Capture the cell that displays the provided text and extract its (x, y) central coordinate. 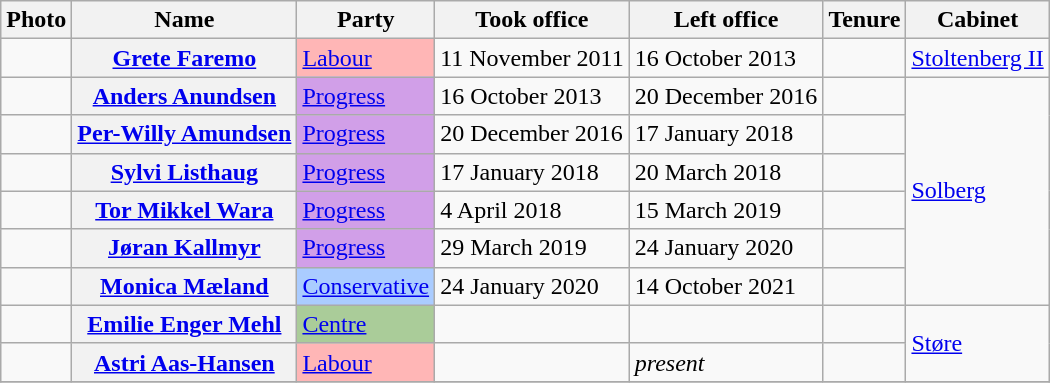
Astri Aas-Hansen (184, 362)
Solberg (978, 191)
Grete Faremo (184, 58)
15 March 2019 (726, 210)
20 March 2018 (726, 172)
Sylvi Listhaug (184, 172)
present (726, 362)
Emilie Enger Mehl (184, 324)
11 November 2011 (532, 58)
Party (366, 20)
Cabinet (978, 20)
Jøran Kallmyr (184, 248)
Tor Mikkel Wara (184, 210)
29 March 2019 (532, 248)
Per-Willy Amundsen (184, 134)
14 October 2021 (726, 286)
Conservative (366, 286)
Tenure (864, 20)
Photo (36, 20)
Centre (366, 324)
Anders Anundsen (184, 96)
Name (184, 20)
Took office (532, 20)
Left office (726, 20)
Støre (978, 343)
Stoltenberg II (978, 58)
Monica Mæland (184, 286)
4 April 2018 (532, 210)
